Pinpoint the cell where the given text exists, returning its (X, Y) midpoint coordinate. 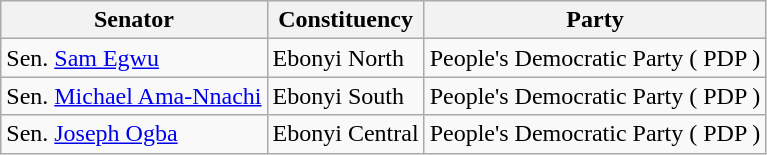
Ebonyi Central (346, 134)
Senator (134, 20)
Constituency (346, 20)
Sen. Sam Egwu (134, 58)
Ebonyi North (346, 58)
Sen. Michael Ama-Nnachi (134, 96)
Ebonyi South (346, 96)
Sen. Joseph Ogba (134, 134)
Party (595, 20)
